For the text-containing cell, return its midpoint in (X, Y) coordinate format. 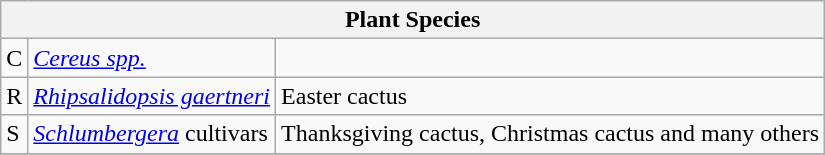
Easter cactus (550, 96)
Thanksgiving cactus, Christmas cactus and many others (550, 134)
C (14, 58)
R (14, 96)
Schlumbergera cultivars (152, 134)
Rhipsalidopsis gaertneri (152, 96)
S (14, 134)
Plant Species (413, 20)
Cereus spp. (152, 58)
